Locate the cell with the specified text and output its (x, y) center coordinate. 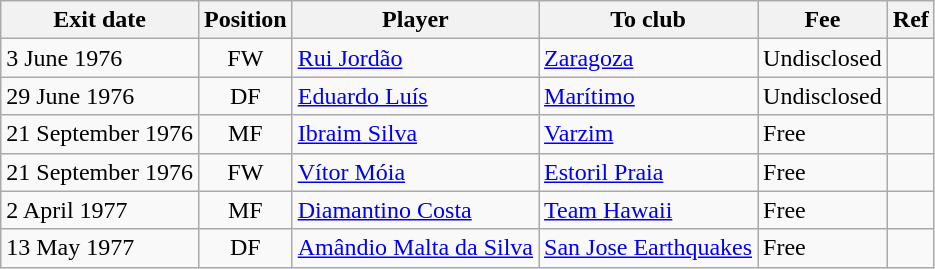
Marítimo (648, 96)
Rui Jordão (415, 58)
Amândio Malta da Silva (415, 248)
Ibraim Silva (415, 134)
Estoril Praia (648, 172)
Exit date (100, 20)
Vítor Móia (415, 172)
3 June 1976 (100, 58)
Player (415, 20)
Team Hawaii (648, 210)
29 June 1976 (100, 96)
Diamantino Costa (415, 210)
Varzim (648, 134)
Ref (910, 20)
Fee (823, 20)
To club (648, 20)
Eduardo Luís (415, 96)
Zaragoza (648, 58)
2 April 1977 (100, 210)
Position (245, 20)
13 May 1977 (100, 248)
San Jose Earthquakes (648, 248)
